For the text-containing cell, return its midpoint in [x, y] coordinate format. 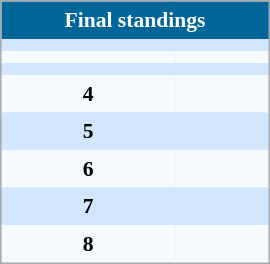
7 [88, 207]
4 [88, 94]
8 [88, 244]
6 [88, 169]
5 [88, 131]
Final standings [135, 20]
